Return the (X, Y) coordinate for the center point of the cell that contains the specified text.  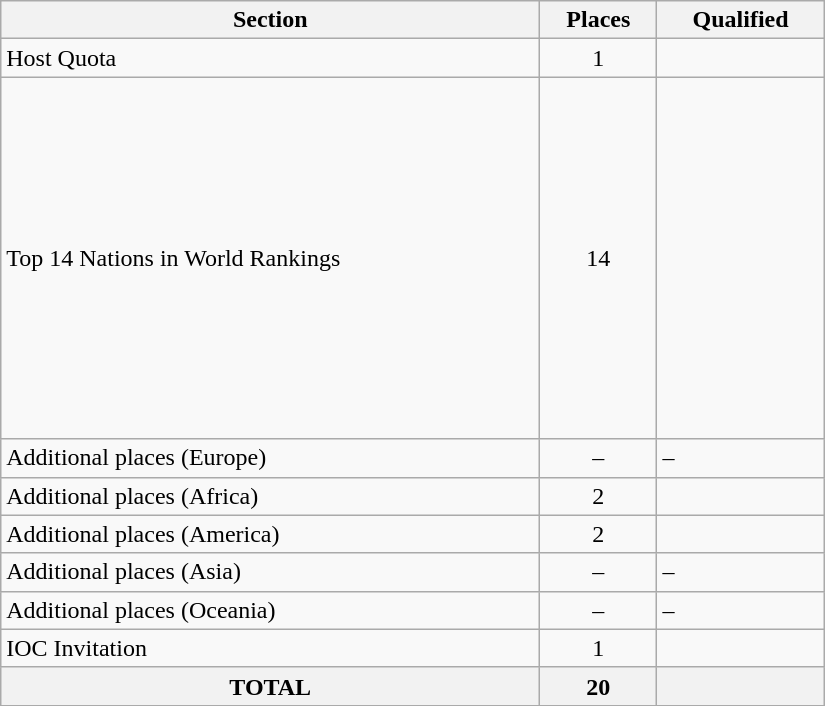
Qualified (740, 20)
Additional places (Oceania) (270, 610)
14 (598, 258)
IOC Invitation (270, 648)
Section (270, 20)
Additional places (Europe) (270, 458)
Host Quota (270, 58)
Additional places (Asia) (270, 572)
TOTAL (270, 686)
20 (598, 686)
Top 14 Nations in World Rankings (270, 258)
Places (598, 20)
Additional places (Africa) (270, 496)
Additional places (America) (270, 534)
